Determine the [x, y] coordinate at the center of the cell enclosing the given text.  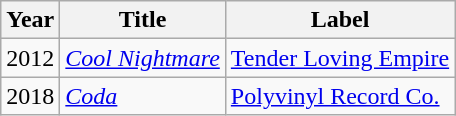
Title [143, 20]
Label [340, 20]
2012 [30, 58]
Year [30, 20]
Cool Nightmare [143, 58]
Coda [143, 96]
2018 [30, 96]
Polyvinyl Record Co. [340, 96]
Tender Loving Empire [340, 58]
